Pinpoint the cell where the given text exists, returning its (X, Y) midpoint coordinate. 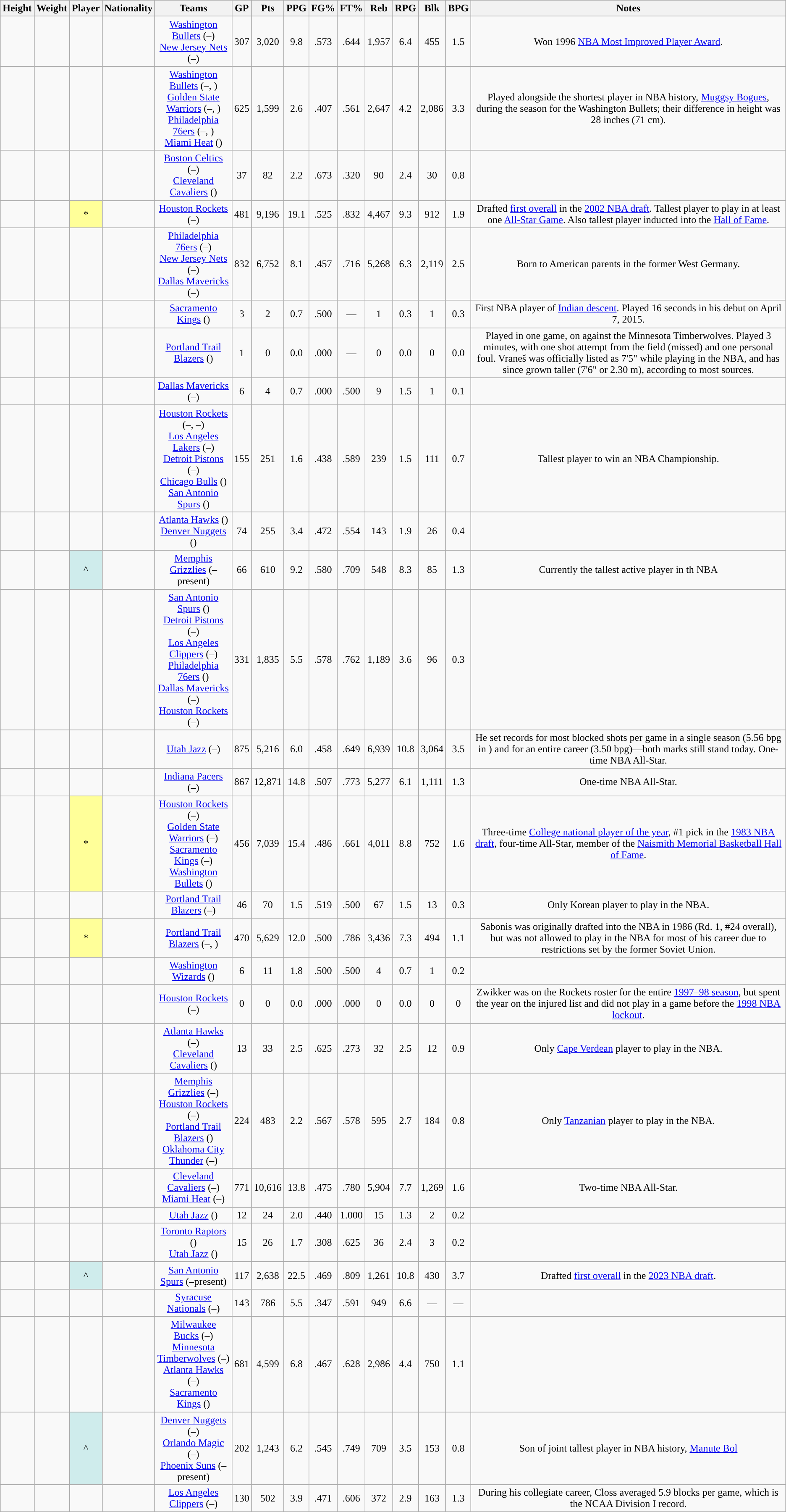
.467 (323, 1364)
709 (379, 1448)
Player (86, 8)
.554 (351, 531)
9.3 (406, 214)
111 (432, 458)
Nationality (128, 8)
Height (17, 8)
12.0 (296, 938)
.786 (351, 938)
.320 (351, 176)
9,196 (268, 214)
1,599 (268, 108)
BPG (458, 8)
.471 (323, 1499)
.440 (323, 1215)
4,599 (268, 1364)
0.9 (458, 1048)
33 (268, 1048)
2,986 (379, 1364)
6.3 (406, 264)
.347 (323, 1303)
163 (432, 1499)
13.8 (296, 1188)
483 (268, 1121)
6,939 (379, 749)
153 (432, 1448)
.545 (323, 1448)
San Antonio Spurs ()Detroit Pistons (–)Los Angeles Clippers (–)Philadelphia 76ers ()Dallas Mavericks (–)Houston Rockets (–) (193, 659)
867 (242, 782)
.486 (323, 843)
494 (432, 938)
Indiana Pacers (–) (193, 782)
6.2 (296, 1448)
1.000 (351, 1215)
595 (379, 1121)
.567 (323, 1121)
1.7 (296, 1242)
949 (379, 1303)
750 (432, 1364)
.407 (323, 108)
Only Tanzanian player to play in the NBA. (628, 1121)
9 (379, 391)
Portland Trail Blazers (–) (193, 905)
8.3 (406, 570)
Currently the tallest active player in th NBA (628, 570)
Los Angeles Clippers (–) (193, 1499)
.673 (323, 176)
4,011 (379, 843)
1,957 (379, 41)
3.3 (458, 108)
0.1 (458, 391)
Memphis Grizzlies (–present) (193, 570)
30 (432, 176)
Drafted first overall in the 2023 NBA draft. (628, 1275)
7.3 (406, 938)
PPG (296, 8)
.762 (351, 659)
96 (432, 659)
.773 (351, 782)
2.0 (296, 1215)
1,243 (268, 1448)
3.7 (458, 1275)
Boston Celtics (–)Cleveland Cavaliers () (193, 176)
155 (242, 458)
Houston Rockets (–, –) Los Angeles Lakers (–) Detroit Pistons (–) Chicago Bulls () San Antonio Spurs () (193, 458)
1.8 (296, 971)
331 (242, 659)
During his collegiate career, Closs averaged 5.9 blocks per game, which is the NCAA Division I record. (628, 1499)
Atlanta Hawks () Denver Nuggets () (193, 531)
3,064 (432, 749)
.832 (351, 214)
8.8 (406, 843)
Tallest player to win an NBA Championship. (628, 458)
Born to American parents in the former West Germany. (628, 264)
470 (242, 938)
Washington Wizards () (193, 971)
Portland Trail Blazers () (193, 353)
Toronto Raptors () Utah Jazz () (193, 1242)
.469 (323, 1275)
San Antonio Spurs (–present) (193, 1275)
4.2 (406, 108)
11 (268, 971)
82 (268, 176)
36 (379, 1242)
.709 (351, 570)
FG% (323, 8)
4.4 (406, 1364)
307 (242, 41)
Utah Jazz () (193, 1215)
6.4 (406, 41)
.472 (323, 531)
74 (242, 531)
Dallas Mavericks (–) (193, 391)
.519 (323, 905)
2,638 (268, 1275)
Washington Bullets (–, ) Golden State Warriors (–, ) Philadelphia 76ers (–, ) Miami Heat () (193, 108)
455 (432, 41)
3.4 (296, 531)
771 (242, 1188)
Atlanta Hawks (–)Cleveland Cavaliers () (193, 1048)
.780 (351, 1188)
Pts (268, 8)
.606 (351, 1499)
3.9 (296, 1499)
85 (432, 570)
1,189 (379, 659)
Notes (628, 8)
752 (432, 843)
481 (242, 214)
Memphis Grizzlies (–) Houston Rockets (–) Portland Trail Blazers () Oklahoma City Thunder (–) (193, 1121)
.458 (323, 749)
239 (379, 458)
6.8 (296, 1364)
625 (242, 108)
37 (242, 176)
430 (432, 1275)
5,268 (379, 264)
5,904 (379, 1188)
Cleveland Cavaliers (–) Miami Heat (–) (193, 1188)
22.5 (296, 1275)
786 (268, 1303)
.438 (323, 458)
Portland Trail Blazers (–, ) (193, 938)
2.6 (296, 108)
Blk (432, 8)
832 (242, 264)
224 (242, 1121)
0.4 (458, 531)
.308 (323, 1242)
Reb (379, 8)
.273 (351, 1048)
12,871 (268, 782)
.589 (351, 458)
7,039 (268, 843)
2.7 (406, 1121)
Won 1996 NBA Most Improved Player Award. (628, 41)
.644 (351, 41)
2,647 (379, 108)
24 (268, 1215)
6,752 (268, 264)
3,020 (268, 41)
251 (268, 458)
6.6 (406, 1303)
Only Korean player to play in the NBA. (628, 905)
32 (379, 1048)
372 (379, 1499)
Denver Nuggets (–)Orlando Magic (–)Phoenix Suns (–present) (193, 1448)
.507 (323, 782)
.628 (351, 1364)
Sacramento Kings () (193, 314)
5,216 (268, 749)
.591 (351, 1303)
Two-time NBA All-Star. (628, 1188)
67 (379, 905)
130 (242, 1499)
GP (242, 8)
912 (432, 214)
.475 (323, 1188)
19.1 (296, 214)
Philadelphia 76ers (–) New Jersey Nets (–) Dallas Mavericks (–) (193, 264)
502 (268, 1499)
70 (268, 905)
10,616 (268, 1188)
255 (268, 531)
9.2 (296, 570)
1,261 (379, 1275)
.573 (323, 41)
456 (242, 843)
9.8 (296, 41)
Syracuse Nationals (–) (193, 1303)
14.8 (296, 782)
.580 (323, 570)
1,269 (432, 1188)
117 (242, 1275)
FT% (351, 8)
6.1 (406, 782)
184 (432, 1121)
875 (242, 749)
1,111 (432, 782)
202 (242, 1448)
Utah Jazz (–) (193, 749)
6.0 (296, 749)
46 (242, 905)
66 (242, 570)
1,835 (268, 659)
Milwaukee Bucks (–) Minnesota Timberwolves (–) Atlanta Hawks (–) Sacramento Kings () (193, 1364)
2,086 (432, 108)
5,277 (379, 782)
8.1 (296, 264)
.561 (351, 108)
.525 (323, 214)
Washington Bullets (–) New Jersey Nets (–) (193, 41)
2.9 (406, 1499)
548 (379, 570)
.661 (351, 843)
Weight (52, 8)
90 (379, 176)
One-time NBA All-Star. (628, 782)
4,467 (379, 214)
Teams (193, 8)
3.6 (406, 659)
.716 (351, 264)
.749 (351, 1448)
3,436 (379, 938)
First NBA player of Indian descent. Played 16 seconds in his debut on April 7, 2015. (628, 314)
Only Cape Verdean player to play in the NBA. (628, 1048)
Son of joint tallest player in NBA history, Manute Bol (628, 1448)
7.7 (406, 1188)
15.4 (296, 843)
5,629 (268, 938)
610 (268, 570)
2,119 (432, 264)
681 (242, 1364)
.457 (323, 264)
RPG (406, 8)
.649 (351, 749)
Houston Rockets (–) Golden State Warriors (–) Sacramento Kings (–) Washington Bullets () (193, 843)
.809 (351, 1275)
